Capture the cell that displays the provided text and extract its (X, Y) central coordinate. 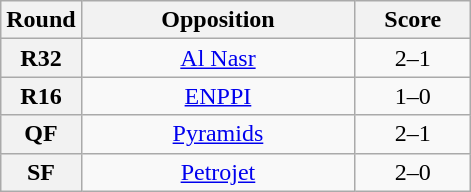
Petrojet (218, 172)
Pyramids (218, 134)
SF (41, 172)
R16 (41, 96)
R32 (41, 58)
Round (41, 20)
Opposition (218, 20)
QF (41, 134)
Al Nasr (218, 58)
ENPPI (218, 96)
1–0 (413, 96)
Score (413, 20)
2–0 (413, 172)
